Return (x, y) of the center of cell containing provided text 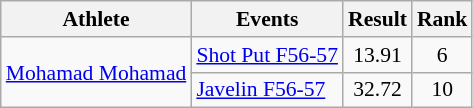
Result (378, 19)
Javelin F56-57 (267, 90)
Rank (442, 19)
13.91 (378, 55)
32.72 (378, 90)
Mohamad Mohamad (96, 72)
6 (442, 55)
Athlete (96, 19)
Shot Put F56-57 (267, 55)
10 (442, 90)
Events (267, 19)
